From the cell containing the given text, extract its center point as (X, Y) coordinate. 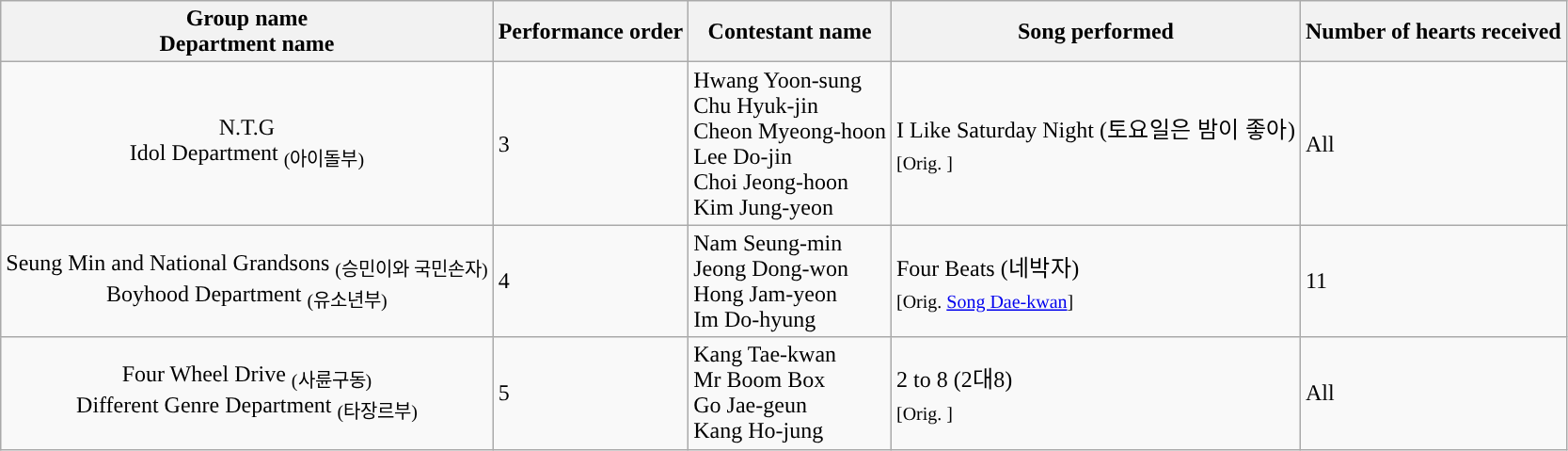
N.T.GIdol Department (아이돌부) (246, 143)
3 (591, 143)
Seung Min and National Grandsons (승민이와 국민손자)Boyhood Department (유소년부) (246, 281)
Number of hearts received (1433, 32)
Group nameDepartment name (246, 32)
Nam Seung-minJeong Dong-wonHong Jam-yeonIm Do-hyung (790, 281)
4 (591, 281)
Four Wheel Drive (사륜구동)Different Genre Department (타장르부) (246, 394)
Contestant name (790, 32)
11 (1433, 281)
Song performed (1095, 32)
2 to 8 (2대8)[Orig. ] (1095, 394)
I Like Saturday Night (토요일은 밤이 좋아)[Orig. ] (1095, 143)
Hwang Yoon-sungChu Hyuk-jinCheon Myeong-hoonLee Do-jinChoi Jeong-hoonKim Jung-yeon (790, 143)
Four Beats (네박자)[Orig. Song Dae-kwan] (1095, 281)
5 (591, 394)
Kang Tae-kwanMr Boom BoxGo Jae-geunKang Ho-jung (790, 394)
Performance order (591, 32)
